From the cell containing the given text, extract its center point as [x, y] coordinate. 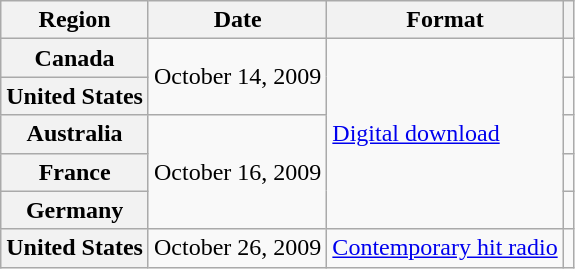
Canada [75, 58]
Contemporary hit radio [445, 248]
Date [237, 20]
October 14, 2009 [237, 77]
October 16, 2009 [237, 172]
Digital download [445, 134]
Germany [75, 210]
France [75, 172]
Region [75, 20]
Format [445, 20]
October 26, 2009 [237, 248]
Australia [75, 134]
